Locate the cell with the specified text and output its [X, Y] center coordinate. 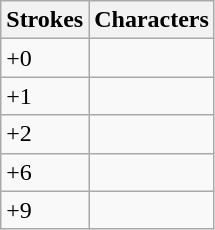
+6 [45, 172]
Strokes [45, 20]
+0 [45, 58]
+9 [45, 210]
+1 [45, 96]
Characters [152, 20]
+2 [45, 134]
